Output the [X, Y] coordinate of the center of the cell containing the given text.  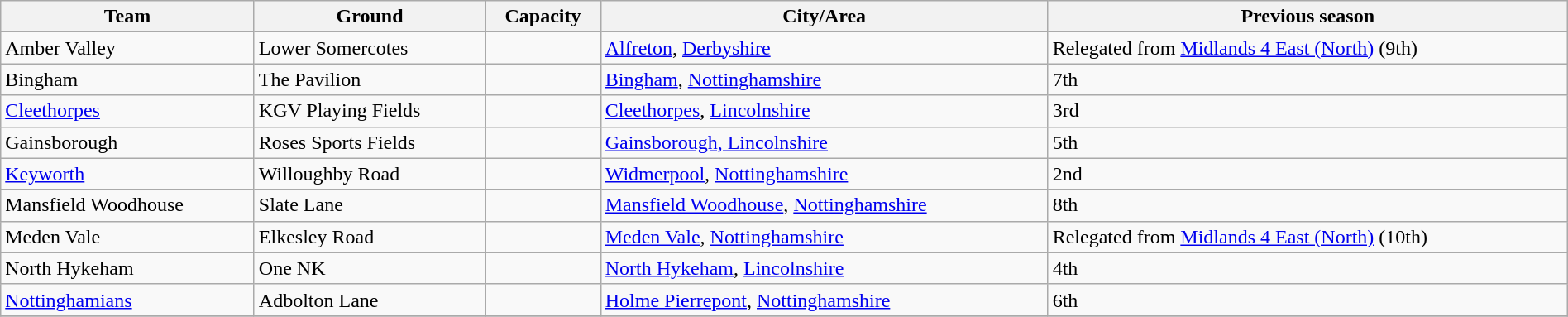
Cleethorpes, Lincolnshire [824, 111]
8th [1307, 205]
4th [1307, 268]
Widmerpool, Nottinghamshire [824, 174]
Capacity [543, 17]
Ground [369, 17]
2nd [1307, 174]
Roses Sports Fields [369, 142]
Meden Vale, Nottinghamshire [824, 237]
North Hykeham, Lincolnshire [824, 268]
Nottinghamians [127, 300]
Elkesley Road [369, 237]
Relegated from Midlands 4 East (North) (9th) [1307, 48]
Cleethorpes [127, 111]
Willoughby Road [369, 174]
Mansfield Woodhouse [127, 205]
Keyworth [127, 174]
Slate Lane [369, 205]
One NK [369, 268]
Gainsborough, Lincolnshire [824, 142]
Amber Valley [127, 48]
The Pavilion [369, 79]
Meden Vale [127, 237]
Adbolton Lane [369, 300]
3rd [1307, 111]
Gainsborough [127, 142]
Alfreton, Derbyshire [824, 48]
Team [127, 17]
City/Area [824, 17]
KGV Playing Fields [369, 111]
Bingham, Nottinghamshire [824, 79]
Relegated from Midlands 4 East (North) (10th) [1307, 237]
Bingham [127, 79]
North Hykeham [127, 268]
Previous season [1307, 17]
7th [1307, 79]
Holme Pierrepont, Nottinghamshire [824, 300]
6th [1307, 300]
Mansfield Woodhouse, Nottinghamshire [824, 205]
Lower Somercotes [369, 48]
5th [1307, 142]
